From the cell containing the given text, extract its center point as (X, Y) coordinate. 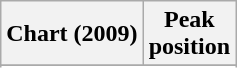
Chart (2009) (72, 34)
Peakposition (189, 34)
